Identify which cell holds the provided text, then report its [x, y] central coordinate. 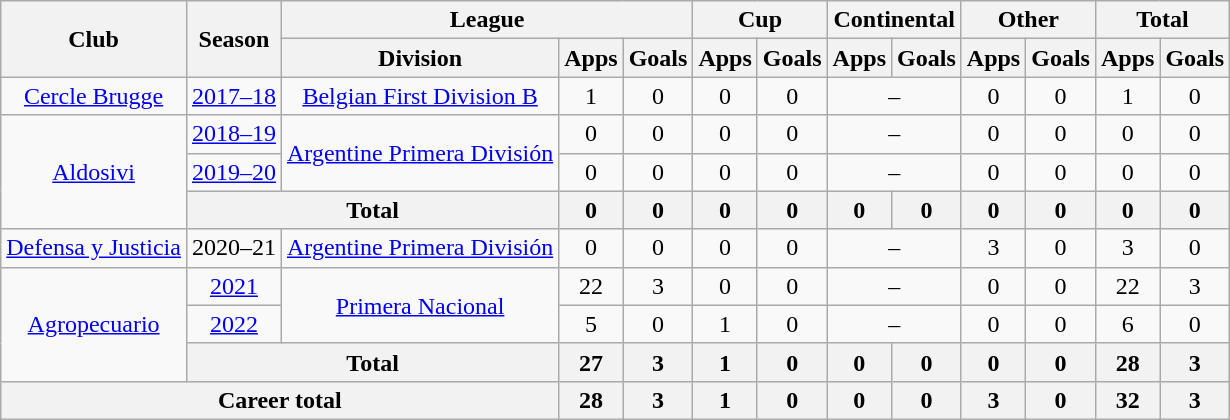
Cup [760, 20]
2019–20 [234, 172]
Other [1028, 20]
2020–21 [234, 248]
Aldosivi [94, 172]
2017–18 [234, 96]
2022 [234, 324]
27 [591, 362]
Belgian First Division B [420, 96]
Primera Nacional [420, 305]
Defensa y Justicia [94, 248]
2018–19 [234, 134]
6 [1127, 324]
5 [591, 324]
League [486, 20]
Division [420, 58]
Club [94, 39]
Season [234, 39]
Agropecuario [94, 324]
32 [1127, 400]
2021 [234, 286]
Career total [280, 400]
Continental [894, 20]
Cercle Brugge [94, 96]
